Identify which cell holds the provided text, then report its [X, Y] central coordinate. 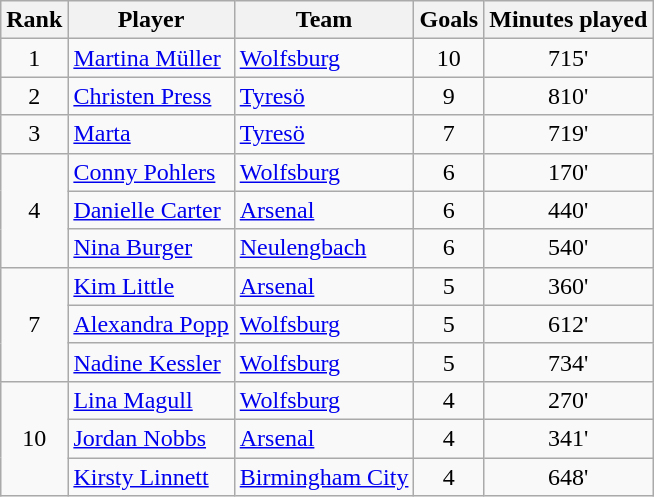
Player [151, 20]
612' [568, 324]
9 [449, 96]
Martina Müller [151, 58]
2 [34, 96]
Marta [151, 134]
715' [568, 58]
170' [568, 172]
Kim Little [151, 286]
719' [568, 134]
Lina Magull [151, 400]
3 [34, 134]
360' [568, 286]
Goals [449, 20]
440' [568, 210]
1 [34, 58]
Minutes played [568, 20]
648' [568, 477]
341' [568, 438]
270' [568, 400]
Christen Press [151, 96]
Rank [34, 20]
Neulengbach [324, 248]
Danielle Carter [151, 210]
Team [324, 20]
734' [568, 362]
Kirsty Linnett [151, 477]
810' [568, 96]
Nina Burger [151, 248]
Alexandra Popp [151, 324]
Jordan Nobbs [151, 438]
Conny Pohlers [151, 172]
540' [568, 248]
Nadine Kessler [151, 362]
Birmingham City [324, 477]
